Scan for the cell matching the given text and deliver its (X, Y) coordinate at center. 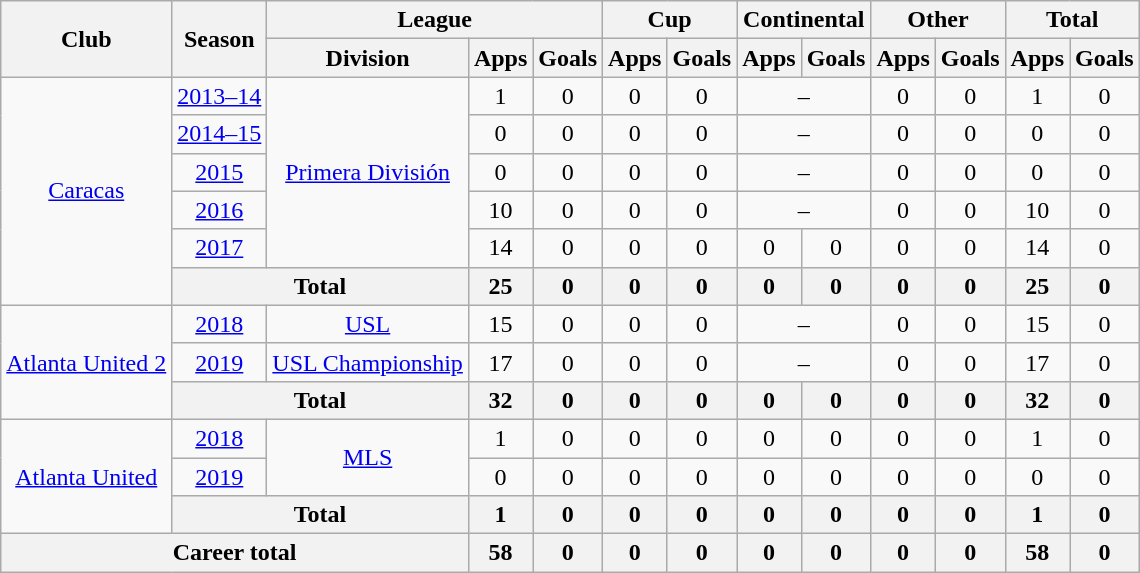
Atlanta United (86, 476)
USL Championship (368, 362)
2015 (220, 172)
League (435, 20)
Atlanta United 2 (86, 362)
2014–15 (220, 134)
2013–14 (220, 96)
2016 (220, 210)
Cup (670, 20)
USL (368, 324)
Career total (235, 553)
MLS (368, 457)
2017 (220, 248)
Caracas (86, 191)
Season (220, 39)
Other (938, 20)
Primera División (368, 172)
Continental (804, 20)
Division (368, 58)
Club (86, 39)
